Scan for the cell matching the given text and deliver its (X, Y) coordinate at center. 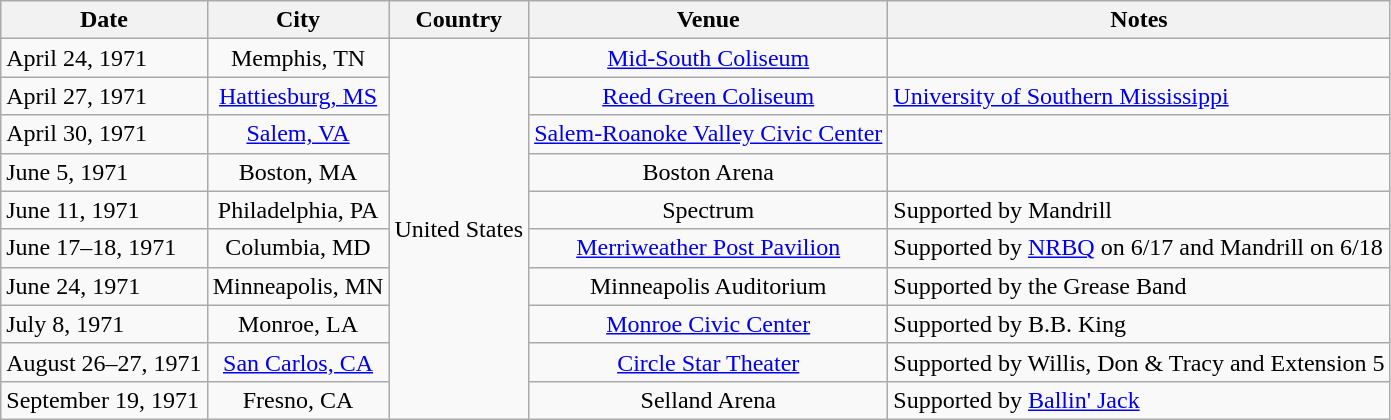
Selland Arena (708, 400)
Monroe, LA (298, 324)
Supported by B.B. King (1139, 324)
Mid-South Coliseum (708, 58)
April 27, 1971 (104, 96)
Minneapolis Auditorium (708, 286)
Salem, VA (298, 134)
Supported by Willis, Don & Tracy and Extension 5 (1139, 362)
Boston, MA (298, 172)
Supported by Ballin' Jack (1139, 400)
June 11, 1971 (104, 210)
Minneapolis, MN (298, 286)
June 5, 1971 (104, 172)
San Carlos, CA (298, 362)
Supported by Mandrill (1139, 210)
August 26–27, 1971 (104, 362)
Boston Arena (708, 172)
Monroe Civic Center (708, 324)
Country (459, 20)
Memphis, TN (298, 58)
Spectrum (708, 210)
Merriweather Post Pavilion (708, 248)
Supported by the Grease Band (1139, 286)
June 24, 1971 (104, 286)
University of Southern Mississippi (1139, 96)
Circle Star Theater (708, 362)
City (298, 20)
Hattiesburg, MS (298, 96)
Venue (708, 20)
Notes (1139, 20)
Philadelphia, PA (298, 210)
April 24, 1971 (104, 58)
United States (459, 230)
Supported by NRBQ on 6/17 and Mandrill on 6/18 (1139, 248)
September 19, 1971 (104, 400)
Fresno, CA (298, 400)
July 8, 1971 (104, 324)
April 30, 1971 (104, 134)
Date (104, 20)
Salem-Roanoke Valley Civic Center (708, 134)
Reed Green Coliseum (708, 96)
Columbia, MD (298, 248)
June 17–18, 1971 (104, 248)
